From the cell containing the given text, extract its center point as [x, y] coordinate. 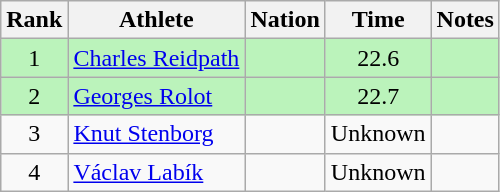
Nation [285, 20]
22.7 [378, 96]
22.6 [378, 58]
3 [34, 134]
1 [34, 58]
2 [34, 96]
Knut Stenborg [156, 134]
Václav Labík [156, 172]
Time [378, 20]
4 [34, 172]
Rank [34, 20]
Georges Rolot [156, 96]
Charles Reidpath [156, 58]
Notes [465, 20]
Athlete [156, 20]
